Extract the [X, Y] coordinate from the center of the cell holding the provided text.  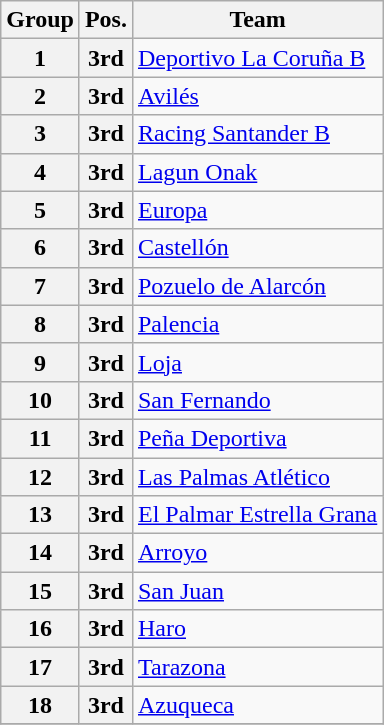
2 [40, 96]
San Fernando [257, 400]
15 [40, 591]
Arroyo [257, 553]
Haro [257, 629]
Peña Deportiva [257, 438]
9 [40, 362]
Pozuelo de Alarcón [257, 286]
Racing Santander B [257, 134]
Palencia [257, 324]
El Palmar Estrella Grana [257, 515]
Europa [257, 210]
Deportivo La Coruña B [257, 58]
Group [40, 20]
5 [40, 210]
Lagun Onak [257, 172]
Tarazona [257, 667]
17 [40, 667]
12 [40, 477]
10 [40, 400]
16 [40, 629]
8 [40, 324]
11 [40, 438]
Pos. [106, 20]
14 [40, 553]
18 [40, 705]
Azuqueca [257, 705]
Team [257, 20]
Castellón [257, 248]
Loja [257, 362]
1 [40, 58]
4 [40, 172]
7 [40, 286]
6 [40, 248]
Avilés [257, 96]
Las Palmas Atlético [257, 477]
San Juan [257, 591]
13 [40, 515]
3 [40, 134]
